Search for the cell housing the specified text and yield its [x, y] center coordinate. 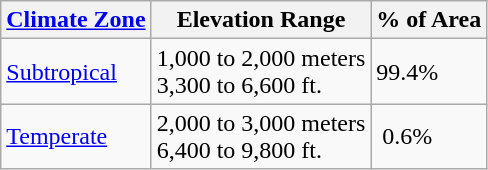
1,000 to 2,000 meters3,300 to 6,600 ft. [261, 72]
Temperate [76, 136]
99.4% [429, 72]
2,000 to 3,000 meters6,400 to 9,800 ft. [261, 136]
0.6% [429, 136]
% of Area [429, 20]
Climate Zone [76, 20]
Elevation Range [261, 20]
Subtropical [76, 72]
